Capture the cell that displays the provided text and extract its [X, Y] central coordinate. 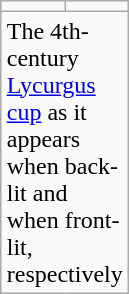
The 4th-century Lycurgus cup as it appears when back-lit and when front-lit, respectively [64, 152]
